Locate the cell with the specified text and output its [X, Y] center coordinate. 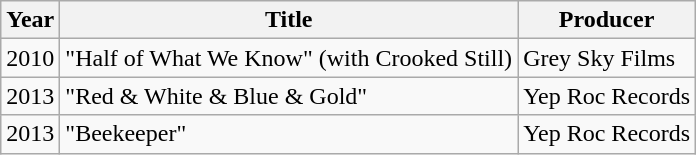
"Red & White & Blue & Gold" [289, 96]
Title [289, 20]
"Beekeeper" [289, 134]
Grey Sky Films [607, 58]
2010 [30, 58]
Year [30, 20]
Producer [607, 20]
"Half of What We Know" (with Crooked Still) [289, 58]
